Find where the given text appears and provide that cell's center as (x, y) coordinate. 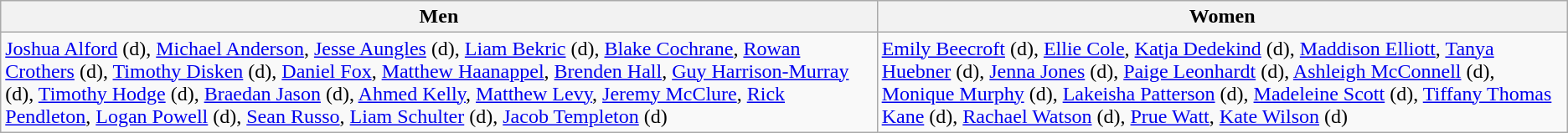
Women (1222, 17)
Men (439, 17)
